Locate the cell with the specified text and output its [X, Y] center coordinate. 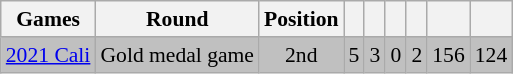
Position [301, 19]
3 [374, 55]
2nd [301, 55]
156 [448, 55]
0 [396, 55]
2021 Cali [48, 55]
Gold medal game [177, 55]
2 [416, 55]
5 [354, 55]
Round [177, 19]
Games [48, 19]
124 [492, 55]
